Capture the cell that displays the provided text and extract its [X, Y] central coordinate. 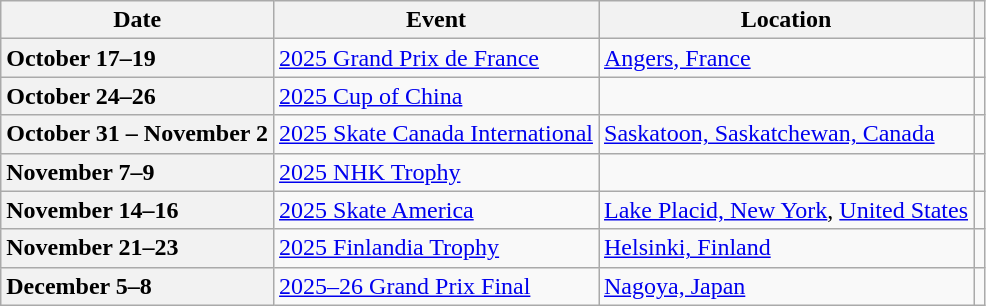
November 7–9 [138, 172]
October 31 – November 2 [138, 134]
2025 Skate America [436, 210]
November 21–23 [138, 248]
2025 Skate Canada International [436, 134]
October 24–26 [138, 96]
Date [138, 20]
December 5–8 [138, 286]
Lake Placid, New York, United States [786, 210]
2025–26 Grand Prix Final [436, 286]
October 17–19 [138, 58]
2025 NHK Trophy [436, 172]
Event [436, 20]
Helsinki, Finland [786, 248]
Saskatoon, Saskatchewan, Canada [786, 134]
November 14–16 [138, 210]
Location [786, 20]
Nagoya, Japan [786, 286]
2025 Finlandia Trophy [436, 248]
2025 Cup of China [436, 96]
2025 Grand Prix de France [436, 58]
Angers, France [786, 58]
